Output the [X, Y] coordinate of the center of the cell containing the given text.  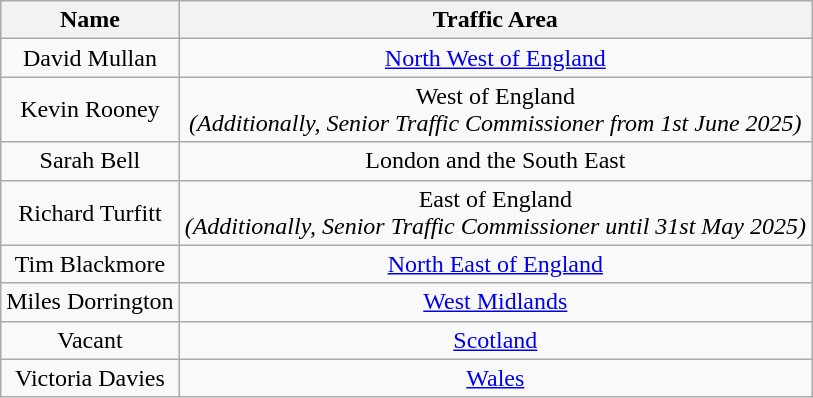
North West of England [495, 58]
London and the South East [495, 161]
North East of England [495, 264]
West of England(Additionally, Senior Traffic Commissioner from 1st June 2025) [495, 110]
David Mullan [90, 58]
Traffic Area [495, 20]
Vacant [90, 340]
Miles Dorrington [90, 302]
Kevin Rooney [90, 110]
Victoria Davies [90, 378]
Richard Turfitt [90, 212]
Sarah Bell [90, 161]
Name [90, 20]
East of England(Additionally, Senior Traffic Commissioner until 31st May 2025) [495, 212]
Scotland [495, 340]
Tim Blackmore [90, 264]
West Midlands [495, 302]
Wales [495, 378]
